Search for the cell housing the specified text and yield its (X, Y) center coordinate. 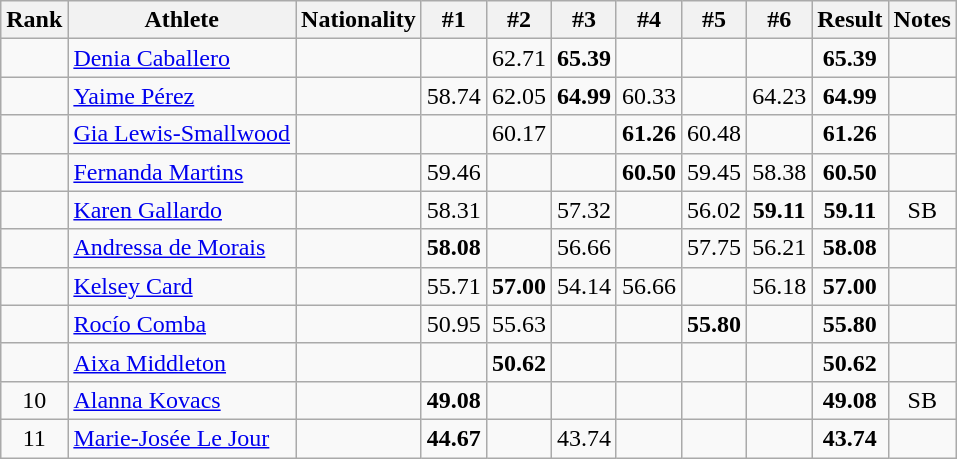
64.23 (780, 96)
Alanna Kovacs (182, 400)
Karen Gallardo (182, 210)
Result (850, 20)
50.95 (454, 324)
#6 (780, 20)
Andressa de Morais (182, 248)
60.17 (518, 134)
58.74 (454, 96)
62.71 (518, 58)
58.38 (780, 172)
56.02 (714, 210)
Nationality (359, 20)
57.32 (584, 210)
Gia Lewis-Smallwood (182, 134)
Athlete (182, 20)
Kelsey Card (182, 286)
60.48 (714, 134)
#4 (648, 20)
59.45 (714, 172)
62.05 (518, 96)
57.75 (714, 248)
44.67 (454, 438)
#5 (714, 20)
Notes (922, 20)
11 (34, 438)
10 (34, 400)
Yaime Pérez (182, 96)
#3 (584, 20)
Denia Caballero (182, 58)
56.18 (780, 286)
56.21 (780, 248)
58.31 (454, 210)
Marie-Josée Le Jour (182, 438)
55.71 (454, 286)
Rocío Comba (182, 324)
55.63 (518, 324)
59.46 (454, 172)
Rank (34, 20)
#2 (518, 20)
Fernanda Martins (182, 172)
#1 (454, 20)
54.14 (584, 286)
Aixa Middleton (182, 362)
60.33 (648, 96)
